Return [x, y] of the center of cell containing provided text 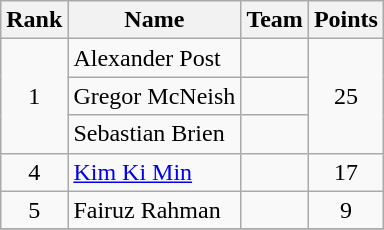
Team [275, 20]
9 [346, 210]
Kim Ki Min [154, 172]
17 [346, 172]
1 [34, 96]
Sebastian Brien [154, 134]
Points [346, 20]
5 [34, 210]
25 [346, 96]
Name [154, 20]
Rank [34, 20]
Alexander Post [154, 58]
Fairuz Rahman [154, 210]
Gregor McNeish [154, 96]
4 [34, 172]
